Detect which cell encompasses the target text, then output its [X, Y] center coordinate. 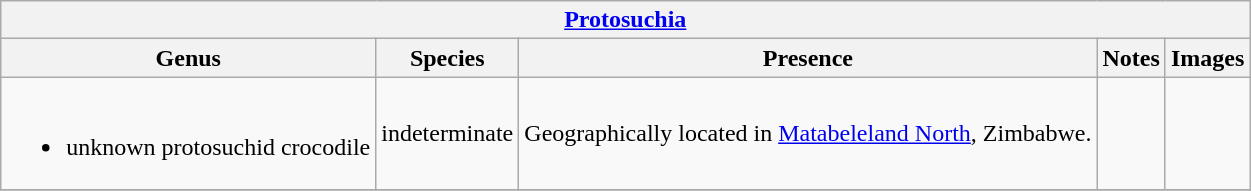
Geographically located in Matabeleland North, Zimbabwe. [808, 134]
Protosuchia [626, 20]
Presence [808, 58]
Images [1207, 58]
indeterminate [448, 134]
Notes [1131, 58]
unknown protosuchid crocodile [188, 134]
Species [448, 58]
Genus [188, 58]
